For the text-containing cell, return its midpoint in (X, Y) coordinate format. 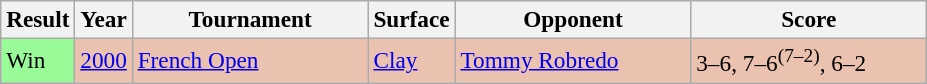
Result (38, 19)
Tommy Robredo (573, 60)
Year (104, 19)
Opponent (573, 19)
3–6, 7–6(7–2), 6–2 (809, 60)
Win (38, 60)
French Open (250, 60)
Clay (412, 60)
Surface (412, 19)
2000 (104, 60)
Score (809, 19)
Tournament (250, 19)
